Detect which cell encompasses the target text, then output its (X, Y) center coordinate. 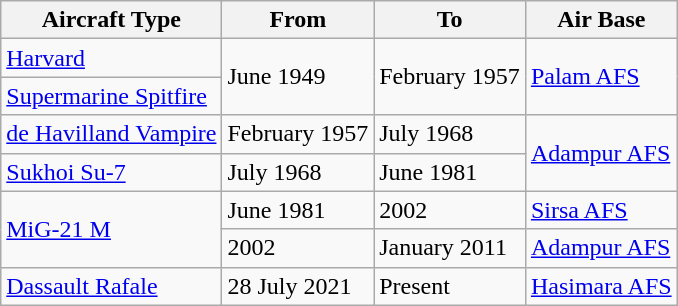
Present (450, 286)
MiG-21 M (112, 229)
28 July 2021 (298, 286)
Palam AFS (601, 77)
To (450, 20)
Aircraft Type (112, 20)
Air Base (601, 20)
From (298, 20)
June 1949 (298, 77)
Supermarine Spitfire (112, 96)
Harvard (112, 58)
Sukhoi Su-7 (112, 172)
de Havilland Vampire (112, 134)
Sirsa AFS (601, 210)
Hasimara AFS (601, 286)
Dassault Rafale (112, 286)
January 2011 (450, 248)
